Find where the given text appears and provide that cell's center as [X, Y] coordinate. 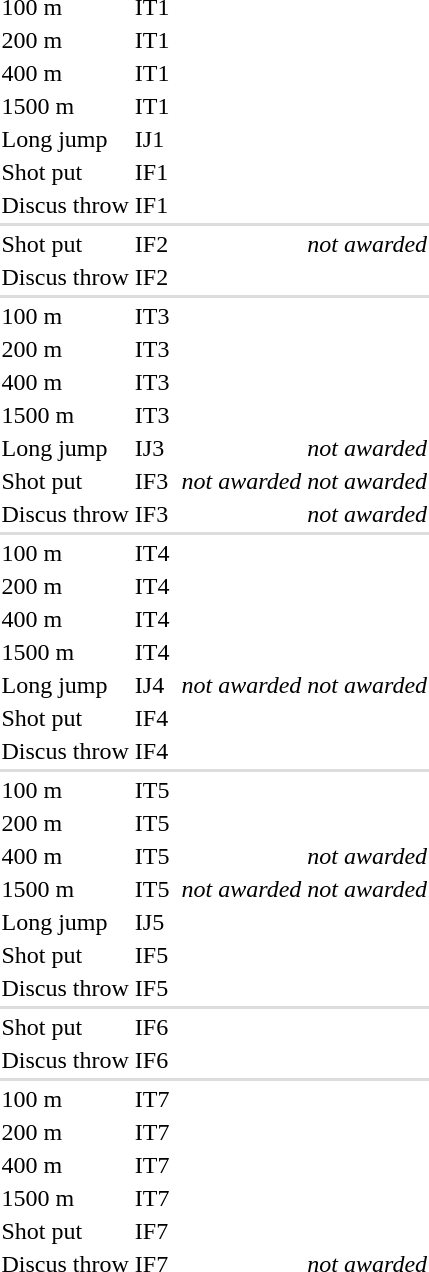
IJ1 [152, 139]
IJ3 [152, 448]
IJ4 [152, 685]
IJ5 [152, 922]
IF7 [152, 1231]
